Scan for the cell matching the given text and deliver its [x, y] coordinate at center. 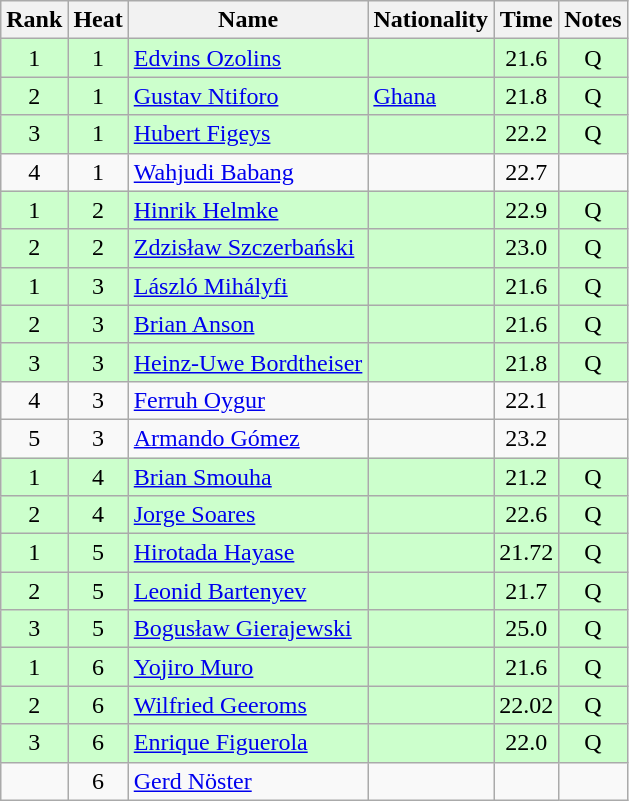
Brian Anson [248, 324]
Heinz-Uwe Bordtheiser [248, 362]
22.2 [526, 134]
22.0 [526, 743]
22.1 [526, 400]
Brian Smouha [248, 477]
Wilfried Geeroms [248, 705]
Name [248, 20]
21.2 [526, 477]
Gerd Nöster [248, 781]
23.0 [526, 248]
Hinrik Helmke [248, 210]
Leonid Bartenyev [248, 591]
Hubert Figeys [248, 134]
Yojiro Muro [248, 667]
22.9 [526, 210]
Armando Gómez [248, 438]
László Mihályfi [248, 286]
Edvins Ozolins [248, 58]
Hirotada Hayase [248, 553]
Rank [34, 20]
Jorge Soares [248, 515]
Notes [593, 20]
Heat [98, 20]
Time [526, 20]
22.02 [526, 705]
Ferruh Oygur [248, 400]
Gustav Ntiforo [248, 96]
21.7 [526, 591]
21.72 [526, 553]
Wahjudi Babang [248, 172]
25.0 [526, 629]
22.6 [526, 515]
Nationality [431, 20]
22.7 [526, 172]
23.2 [526, 438]
Enrique Figuerola [248, 743]
Ghana [431, 96]
Zdzisław Szczerbański [248, 248]
Bogusław Gierajewski [248, 629]
